Output the [x, y] coordinate of the center of the cell containing the given text.  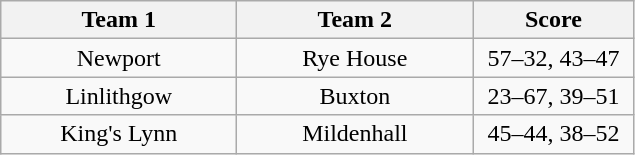
Mildenhall [355, 134]
23–67, 39–51 [554, 96]
Buxton [355, 96]
Team 1 [119, 20]
Rye House [355, 58]
Score [554, 20]
57–32, 43–47 [554, 58]
Linlithgow [119, 96]
Newport [119, 58]
Team 2 [355, 20]
45–44, 38–52 [554, 134]
King's Lynn [119, 134]
